Detect which cell encompasses the target text, then output its (X, Y) center coordinate. 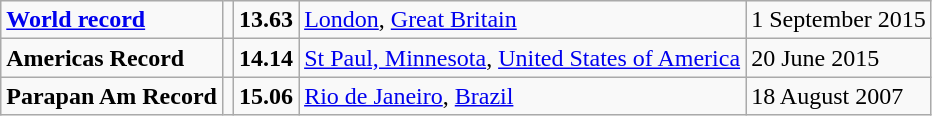
Parapan Am Record (112, 96)
Americas Record (112, 58)
St Paul, Minnesota, United States of America (522, 58)
20 June 2015 (839, 58)
13.63 (266, 20)
Rio de Janeiro, Brazil (522, 96)
1 September 2015 (839, 20)
14.14 (266, 58)
London, Great Britain (522, 20)
15.06 (266, 96)
World record (112, 20)
18 August 2007 (839, 96)
